Identify which cell holds the provided text, then report its [X, Y] central coordinate. 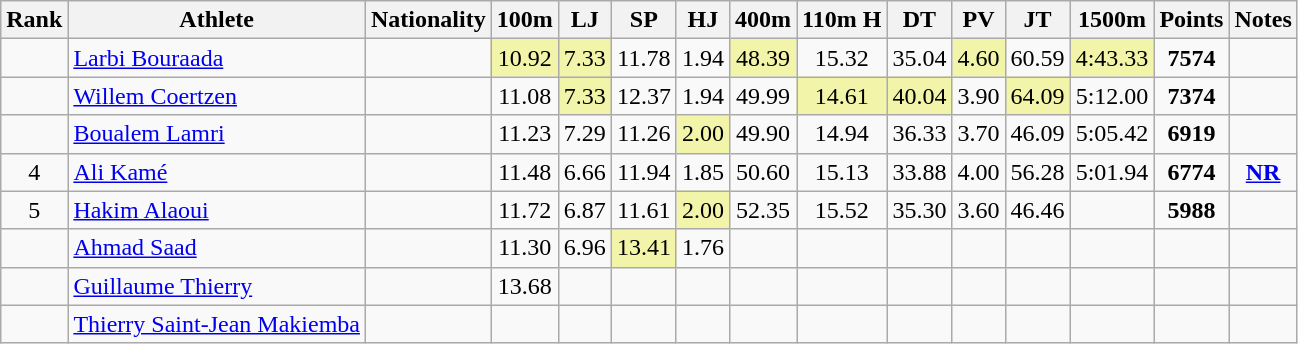
12.37 [644, 96]
4 [34, 172]
3.60 [978, 210]
5988 [1192, 210]
13.68 [524, 286]
7374 [1192, 96]
PV [978, 20]
11.94 [644, 172]
40.04 [920, 96]
15.52 [842, 210]
11.78 [644, 58]
5:12.00 [1112, 96]
1.76 [702, 248]
Ali Kamé [217, 172]
46.09 [1038, 134]
11.30 [524, 248]
5 [34, 210]
4.60 [978, 58]
Points [1192, 20]
5:05.42 [1112, 134]
Rank [34, 20]
49.90 [762, 134]
6774 [1192, 172]
52.35 [762, 210]
LJ [584, 20]
33.88 [920, 172]
JT [1038, 20]
6919 [1192, 134]
11.48 [524, 172]
60.59 [1038, 58]
4:43.33 [1112, 58]
DT [920, 20]
Ahmad Saad [217, 248]
Boualem Lamri [217, 134]
HJ [702, 20]
7574 [1192, 58]
Nationality [428, 20]
Athlete [217, 20]
11.23 [524, 134]
Guillaume Thierry [217, 286]
35.30 [920, 210]
15.32 [842, 58]
1.85 [702, 172]
56.28 [1038, 172]
46.46 [1038, 210]
35.04 [920, 58]
5:01.94 [1112, 172]
14.94 [842, 134]
Hakim Alaoui [217, 210]
Larbi Bouraada [217, 58]
6.66 [584, 172]
6.96 [584, 248]
7.29 [584, 134]
100m [524, 20]
14.61 [842, 96]
110m H [842, 20]
15.13 [842, 172]
48.39 [762, 58]
NR [1263, 172]
Thierry Saint-Jean Makiemba [217, 324]
10.92 [524, 58]
11.61 [644, 210]
1500m [1112, 20]
13.41 [644, 248]
49.99 [762, 96]
50.60 [762, 172]
11.26 [644, 134]
Notes [1263, 20]
11.72 [524, 210]
4.00 [978, 172]
SP [644, 20]
36.33 [920, 134]
3.70 [978, 134]
6.87 [584, 210]
11.08 [524, 96]
3.90 [978, 96]
Willem Coertzen [217, 96]
400m [762, 20]
64.09 [1038, 96]
